Capture the cell that displays the provided text and extract its [x, y] central coordinate. 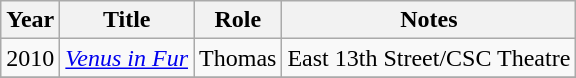
Thomas [238, 58]
Title [127, 20]
Year [30, 20]
Venus in Fur [127, 58]
East 13th Street/CSC Theatre [429, 58]
2010 [30, 58]
Role [238, 20]
Notes [429, 20]
